Return [X, Y] of the center of cell containing provided text 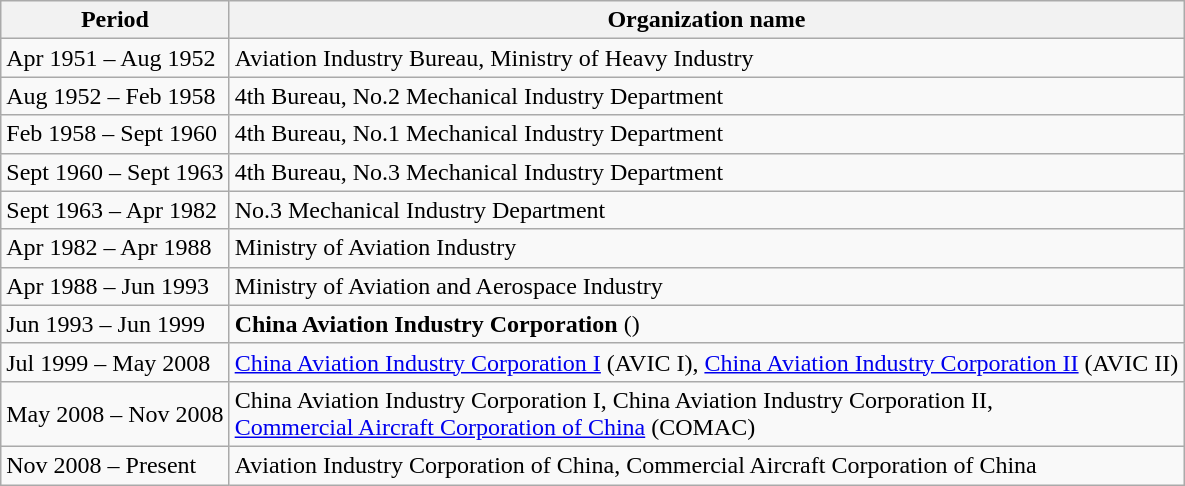
Feb 1958 – Sept 1960 [115, 134]
Jun 1993 – Jun 1999 [115, 324]
Ministry of Aviation and Aerospace Industry [706, 286]
Apr 1982 – Apr 1988 [115, 248]
Ministry of Aviation Industry [706, 248]
Aug 1952 – Feb 1958 [115, 96]
Period [115, 20]
Aviation Industry Corporation of China, Commercial Aircraft Corporation of China [706, 465]
4th Bureau, No.2 Mechanical Industry Department [706, 96]
Aviation Industry Bureau, Ministry of Heavy Industry [706, 58]
May 2008 – Nov 2008 [115, 414]
China Aviation Industry Corporation I, China Aviation Industry Corporation II,Commercial Aircraft Corporation of China (COMAC) [706, 414]
Apr 1951 – Aug 1952 [115, 58]
4th Bureau, No.3 Mechanical Industry Department [706, 172]
Sept 1963 – Apr 1982 [115, 210]
Organization name [706, 20]
Sept 1960 – Sept 1963 [115, 172]
No.3 Mechanical Industry Department [706, 210]
4th Bureau, No.1 Mechanical Industry Department [706, 134]
China Aviation Industry Corporation I (AVIC I), China Aviation Industry Corporation II (AVIC II) [706, 362]
Apr 1988 – Jun 1993 [115, 286]
China Aviation Industry Corporation () [706, 324]
Nov 2008 – Present [115, 465]
Jul 1999 – May 2008 [115, 362]
